Return [x, y] of the center of cell containing provided text 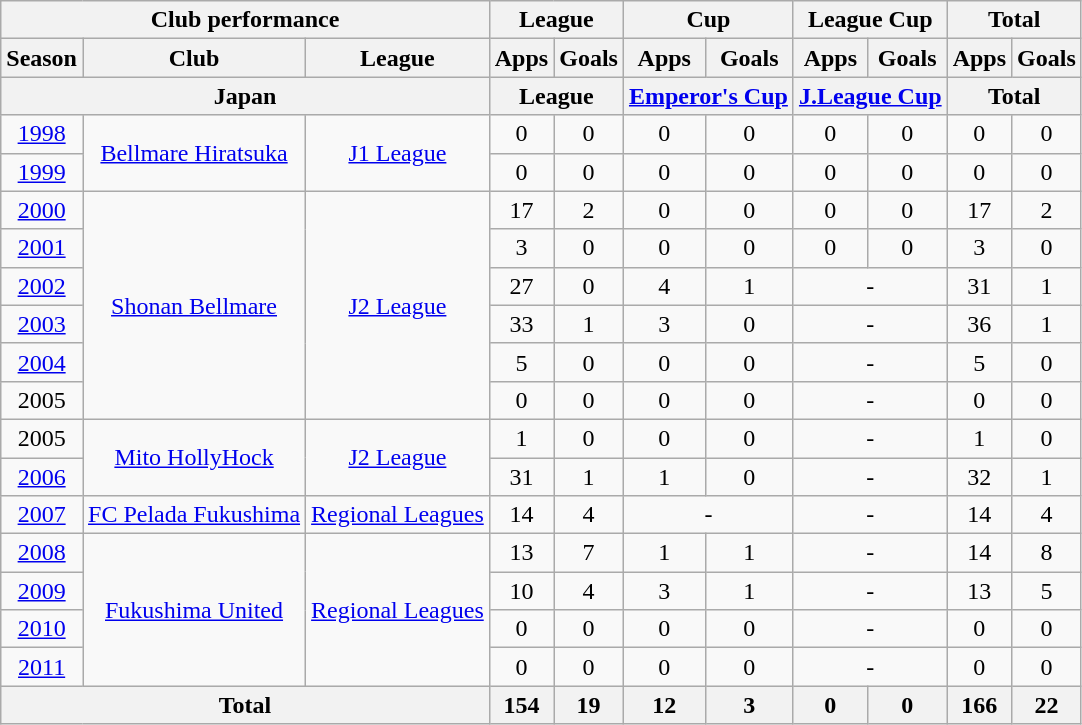
2009 [42, 591]
2008 [42, 553]
Club [194, 58]
FC Pelada Fukushima [194, 515]
154 [521, 705]
Season [42, 58]
2010 [42, 629]
Shonan Bellmare [194, 305]
27 [521, 286]
2004 [42, 362]
10 [521, 591]
J.League Cup [870, 96]
1999 [42, 172]
2001 [42, 248]
33 [521, 324]
8 [1047, 553]
Club performance [246, 20]
J1 League [398, 153]
Cup [708, 20]
Japan [246, 96]
2000 [42, 210]
7 [589, 553]
2006 [42, 477]
Mito HollyHock [194, 457]
2011 [42, 667]
32 [979, 477]
2003 [42, 324]
12 [664, 705]
166 [979, 705]
Bellmare Hiratsuka [194, 153]
1998 [42, 134]
2002 [42, 286]
19 [589, 705]
2007 [42, 515]
36 [979, 324]
League Cup [870, 20]
22 [1047, 705]
Emperor's Cup [708, 96]
Fukushima United [194, 610]
